Capture the cell that displays the provided text and extract its (x, y) central coordinate. 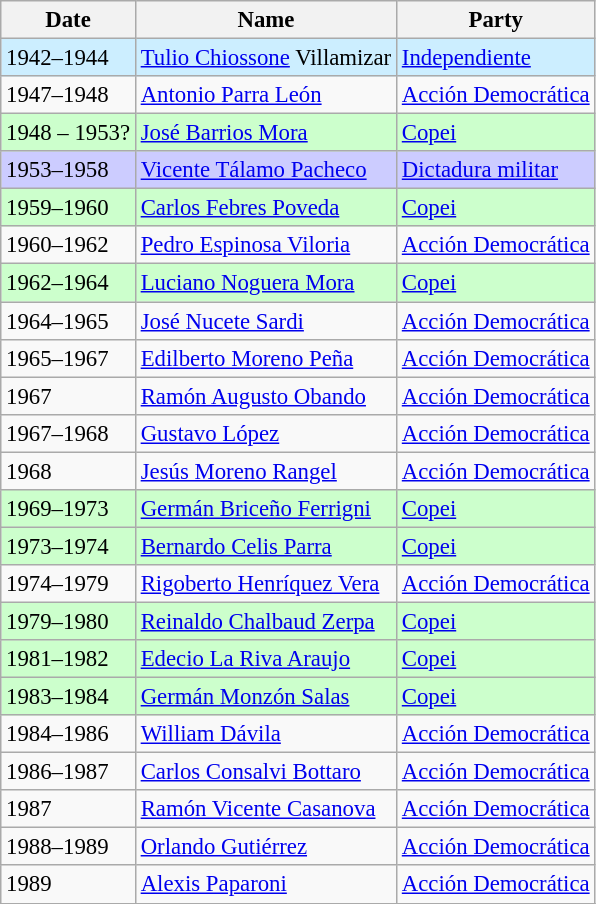
Tulio Chiossone Villamizar (266, 58)
1968 (68, 471)
Rigoberto Henríquez Vera (266, 584)
Vicente Tálamo Pacheco (266, 170)
Bernardo Celis Parra (266, 546)
Jesús Moreno Rangel (266, 471)
Dictadura militar (495, 170)
William Dávila (266, 734)
1989 (68, 885)
Ramón Vicente Casanova (266, 809)
1959–1960 (68, 208)
Date (68, 20)
1987 (68, 809)
1984–1986 (68, 734)
Germán Briceño Ferrigni (266, 509)
Alexis Paparoni (266, 885)
1988–1989 (68, 847)
Edilberto Moreno Peña (266, 358)
1947–1948 (68, 95)
1948 – 1953? (68, 133)
1953–1958 (68, 170)
1973–1974 (68, 546)
Antonio Parra León (266, 95)
Carlos Febres Poveda (266, 208)
Pedro Espinosa Viloria (266, 245)
1969–1973 (68, 509)
Name (266, 20)
1960–1962 (68, 245)
Independiente (495, 58)
José Barrios Mora (266, 133)
Germán Monzón Salas (266, 697)
José Nucete Sardi (266, 321)
1967–1968 (68, 433)
Party (495, 20)
1962–1964 (68, 283)
Ramón Augusto Obando (266, 396)
1965–1967 (68, 358)
Carlos Consalvi Bottaro (266, 772)
Edecio La Riva Araujo (266, 659)
1967 (68, 396)
1964–1965 (68, 321)
1979–1980 (68, 621)
Gustavo López (266, 433)
1986–1987 (68, 772)
1981–1982 (68, 659)
1974–1979 (68, 584)
Luciano Noguera Mora (266, 283)
1983–1984 (68, 697)
Reinaldo Chalbaud Zerpa (266, 621)
1942–1944 (68, 58)
Orlando Gutiérrez (266, 847)
